Find where the given text appears and provide that cell's center as [X, Y] coordinate. 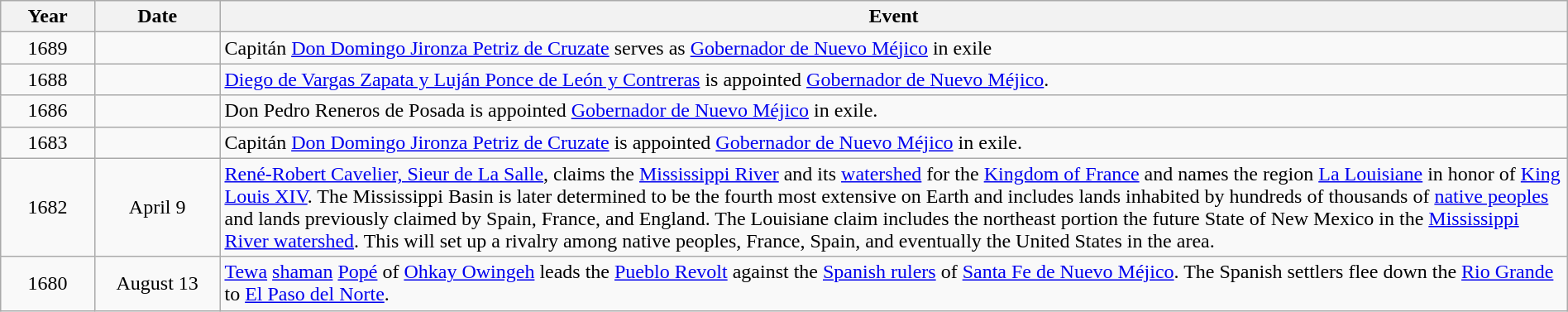
Don Pedro Reneros de Posada is appointed Gobernador de Nuevo Méjico in exile. [893, 111]
Year [48, 17]
Capitán Don Domingo Jironza Petriz de Cruzate is appointed Gobernador de Nuevo Méjico in exile. [893, 142]
1689 [48, 48]
1680 [48, 283]
April 9 [157, 207]
Capitán Don Domingo Jironza Petriz de Cruzate serves as Gobernador de Nuevo Méjico in exile [893, 48]
August 13 [157, 283]
1682 [48, 207]
1686 [48, 111]
1683 [48, 142]
Event [893, 17]
1688 [48, 79]
Date [157, 17]
Diego de Vargas Zapata y Luján Ponce de León y Contreras is appointed Gobernador de Nuevo Méjico. [893, 79]
